For the text-containing cell, return its midpoint in (x, y) coordinate format. 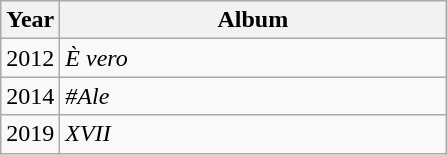
Album (253, 20)
2012 (30, 58)
XVII (253, 134)
È vero (253, 58)
Year (30, 20)
#Ale (253, 96)
2019 (30, 134)
2014 (30, 96)
